Extract the (x, y) coordinate from the center of the cell holding the provided text.  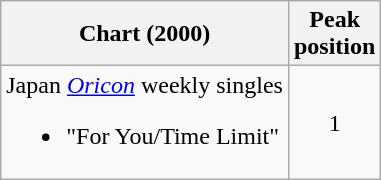
Japan Oricon weekly singles"For You/Time Limit" (145, 122)
Chart (2000) (145, 34)
Peakposition (334, 34)
1 (334, 122)
